Identify which cell holds the provided text, then report its (x, y) central coordinate. 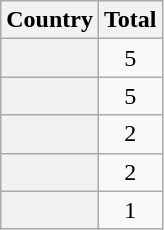
1 (130, 210)
Country (50, 20)
Total (130, 20)
